Return the (X, Y) coordinate for the center point of the cell that contains the specified text.  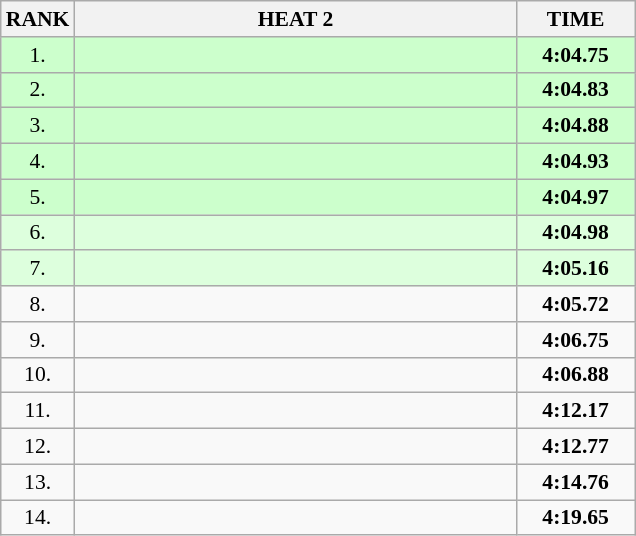
4:04.75 (576, 55)
4. (38, 162)
9. (38, 340)
4:04.98 (576, 233)
6. (38, 233)
4:04.93 (576, 162)
4:06.75 (576, 340)
TIME (576, 19)
11. (38, 411)
10. (38, 375)
4:14.76 (576, 482)
4:05.16 (576, 269)
HEAT 2 (295, 19)
14. (38, 518)
13. (38, 482)
4:19.65 (576, 518)
4:12.77 (576, 447)
RANK (38, 19)
4:04.83 (576, 90)
1. (38, 55)
4:04.88 (576, 126)
2. (38, 90)
5. (38, 197)
4:06.88 (576, 375)
4:12.17 (576, 411)
4:05.72 (576, 304)
12. (38, 447)
8. (38, 304)
4:04.97 (576, 197)
7. (38, 269)
3. (38, 126)
